Extract the [x, y] coordinate from the center of the cell holding the provided text.  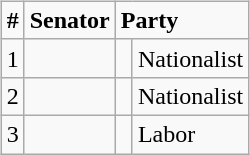
3 [12, 134]
2 [12, 96]
Party [182, 20]
Labor [190, 134]
Senator [70, 20]
1 [12, 58]
# [12, 20]
